For the text-containing cell, return its midpoint in [x, y] coordinate format. 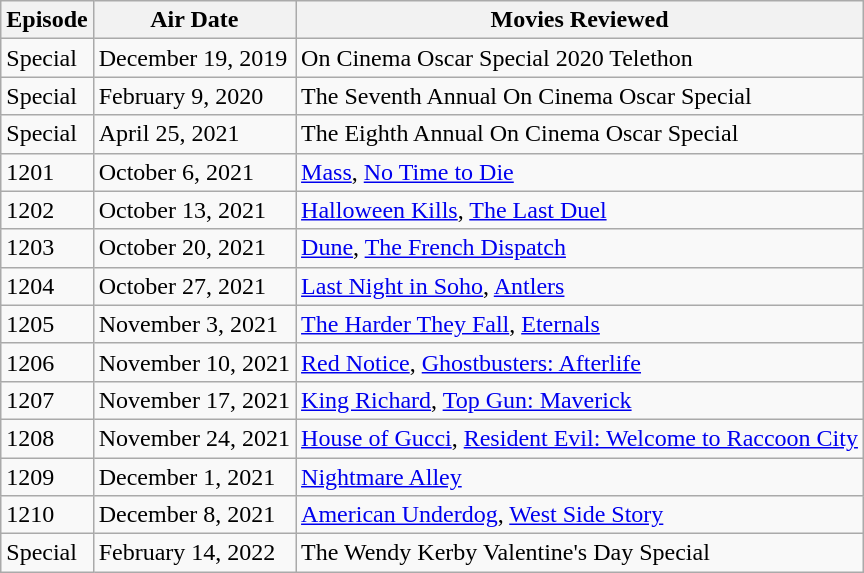
House of Gucci, Resident Evil: Welcome to Raccoon City [580, 438]
Episode [47, 20]
November 24, 2021 [194, 438]
Nightmare Alley [580, 477]
November 3, 2021 [194, 324]
On Cinema Oscar Special 2020 Telethon [580, 58]
1210 [47, 515]
1204 [47, 286]
The Seventh Annual On Cinema Oscar Special [580, 96]
November 10, 2021 [194, 362]
February 14, 2022 [194, 553]
Movies Reviewed [580, 20]
Mass, No Time to Die [580, 172]
Halloween Kills, The Last Duel [580, 210]
1203 [47, 248]
October 6, 2021 [194, 172]
November 17, 2021 [194, 400]
Red Notice, Ghostbusters: Afterlife [580, 362]
December 1, 2021 [194, 477]
1205 [47, 324]
The Eighth Annual On Cinema Oscar Special [580, 134]
February 9, 2020 [194, 96]
1201 [47, 172]
October 27, 2021 [194, 286]
October 20, 2021 [194, 248]
April 25, 2021 [194, 134]
King Richard, Top Gun: Maverick [580, 400]
1209 [47, 477]
1206 [47, 362]
Air Date [194, 20]
December 19, 2019 [194, 58]
1208 [47, 438]
1207 [47, 400]
October 13, 2021 [194, 210]
The Wendy Kerby Valentine's Day Special [580, 553]
1202 [47, 210]
Dune, The French Dispatch [580, 248]
American Underdog, West Side Story [580, 515]
Last Night in Soho, Antlers [580, 286]
December 8, 2021 [194, 515]
The Harder They Fall, Eternals [580, 324]
